Search for the cell housing the specified text and yield its [x, y] center coordinate. 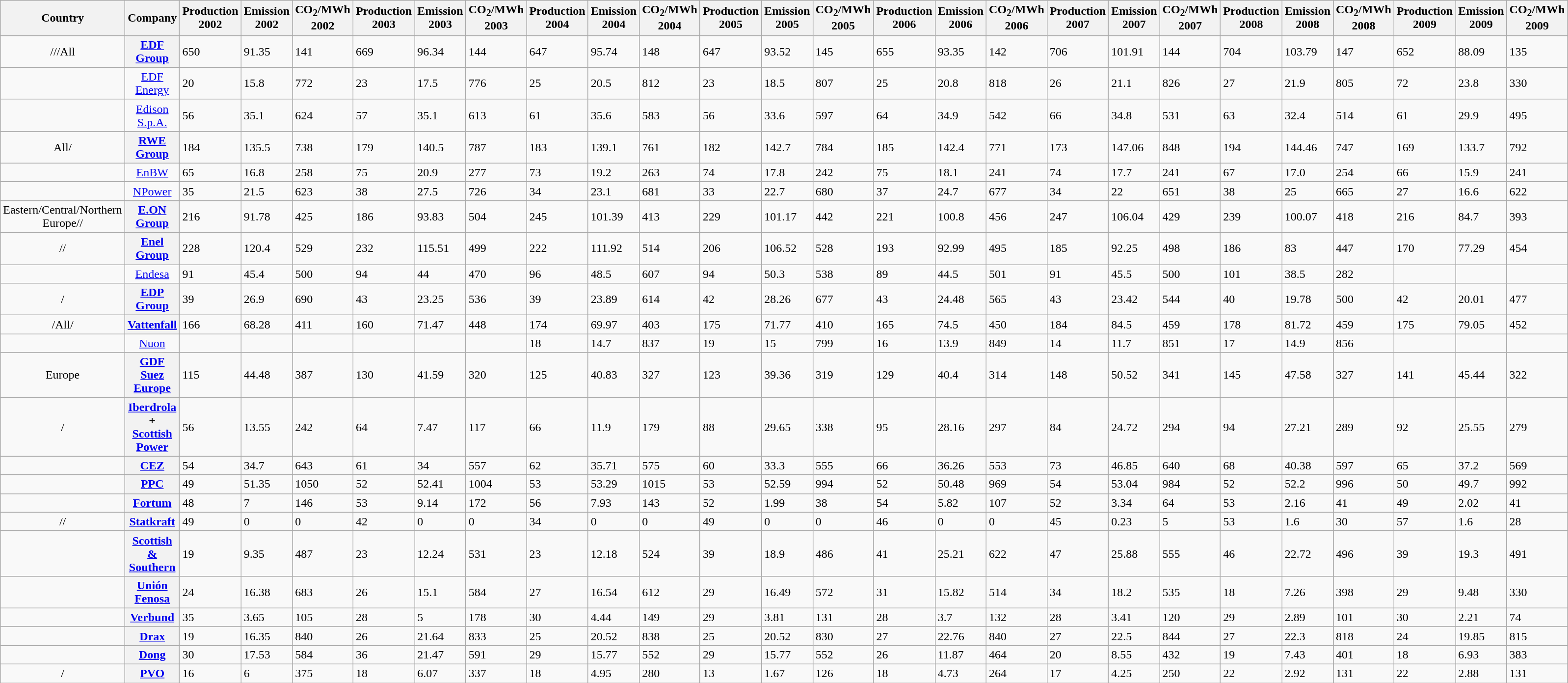
12.18 [613, 553]
2.88 [1481, 674]
996 [1364, 484]
132 [1017, 617]
38.5 [1307, 274]
Production2008 [1251, 18]
63 [1251, 115]
40.4 [960, 375]
477 [1537, 300]
146 [323, 503]
4.25 [1134, 674]
77.29 [1481, 248]
15.8 [266, 83]
20.01 [1481, 300]
623 [323, 191]
264 [1017, 674]
529 [323, 248]
398 [1364, 592]
CEZ [152, 465]
655 [904, 51]
133.7 [1481, 147]
Fortum [152, 503]
19.2 [613, 172]
48.5 [613, 274]
144.46 [1307, 147]
499 [496, 248]
84.7 [1481, 216]
21.64 [440, 636]
69.97 [613, 325]
726 [496, 191]
34.8 [1134, 115]
643 [323, 465]
984 [1190, 484]
337 [496, 674]
25.88 [1134, 553]
830 [843, 636]
1004 [496, 484]
Emission2008 [1307, 18]
15.1 [440, 592]
40.83 [613, 375]
18.5 [787, 83]
565 [1017, 300]
CO2/MWh2007 [1190, 18]
45.4 [266, 274]
23.42 [1134, 300]
79.05 [1481, 325]
20.5 [613, 83]
704 [1251, 51]
553 [1017, 465]
EDP Group [152, 300]
35.6 [613, 115]
88.09 [1481, 51]
681 [670, 191]
28.16 [960, 427]
542 [1017, 115]
3.7 [960, 617]
Verbund [152, 617]
Enel Group [152, 248]
Country [63, 18]
Emission2009 [1481, 18]
Statkraft [152, 521]
130 [384, 375]
498 [1190, 248]
320 [496, 375]
7.26 [1307, 592]
89 [904, 274]
7.93 [613, 503]
41.59 [440, 375]
EDF Energy [152, 83]
11.87 [960, 655]
143 [670, 503]
341 [1190, 375]
36 [384, 655]
612 [670, 592]
15.9 [1481, 172]
34.7 [266, 465]
7.47 [440, 427]
24.48 [960, 300]
Production2002 [210, 18]
3.34 [1134, 503]
22.3 [1307, 636]
2.21 [1481, 617]
2.89 [1307, 617]
34.9 [960, 115]
491 [1537, 553]
20.9 [440, 172]
544 [1190, 300]
452 [1537, 325]
49.7 [1481, 484]
96.34 [440, 51]
669 [384, 51]
Endesa [152, 274]
125 [558, 375]
CO2/MWh2003 [496, 18]
92 [1424, 427]
Emission2006 [960, 18]
92.99 [960, 248]
16.6 [1481, 191]
62 [558, 465]
27.5 [440, 191]
74.5 [960, 325]
Emission2003 [440, 18]
52.41 [440, 484]
536 [496, 300]
CO2/MWh2009 [1537, 18]
44 [440, 274]
650 [210, 51]
174 [558, 325]
6.07 [440, 674]
229 [730, 216]
772 [323, 83]
60 [730, 465]
21.47 [440, 655]
799 [843, 343]
787 [496, 147]
1.99 [787, 503]
120.4 [266, 248]
277 [496, 172]
45.5 [1134, 274]
50.52 [1134, 375]
14 [1078, 343]
1015 [670, 484]
45 [1078, 521]
95.74 [613, 51]
239 [1251, 216]
EDF Group [152, 51]
NPower [152, 191]
18.2 [1134, 592]
792 [1537, 147]
RWE Group [152, 147]
322 [1537, 375]
784 [843, 147]
17.0 [1307, 172]
Production2009 [1424, 18]
13.9 [960, 343]
103.79 [1307, 51]
528 [843, 248]
429 [1190, 216]
101.39 [613, 216]
833 [496, 636]
Unión Fenosa [152, 592]
4.44 [613, 617]
Eastern/Central/Northern Europe// [63, 216]
51.35 [266, 484]
95 [904, 427]
501 [1017, 274]
3.65 [266, 617]
23.1 [613, 191]
24.72 [1134, 427]
464 [1017, 655]
23.8 [1481, 83]
826 [1190, 83]
20.8 [960, 83]
232 [384, 248]
16.35 [266, 636]
CO2/MWh2008 [1364, 18]
33.6 [787, 115]
194 [1251, 147]
17.5 [440, 83]
45.44 [1481, 375]
115.51 [440, 248]
EnBW [152, 172]
13.55 [266, 427]
16.49 [787, 592]
/All/ [63, 325]
815 [1537, 636]
294 [1190, 427]
32.4 [1307, 115]
504 [496, 216]
81.72 [1307, 325]
221 [904, 216]
18.9 [787, 553]
53.29 [613, 484]
36.26 [960, 465]
11.9 [613, 427]
Emission2007 [1134, 18]
140.5 [440, 147]
92.25 [1134, 248]
535 [1190, 592]
93.52 [787, 51]
14.9 [1307, 343]
289 [1364, 427]
572 [843, 592]
9.48 [1481, 592]
Vattenfall [152, 325]
470 [496, 274]
624 [323, 115]
387 [323, 375]
E.ON Group [152, 216]
33 [730, 191]
738 [323, 147]
418 [1364, 216]
7 [266, 503]
2.92 [1307, 674]
Production2006 [904, 18]
848 [1190, 147]
Dong [152, 655]
19.78 [1307, 300]
665 [1364, 191]
250 [1190, 674]
12.24 [440, 553]
375 [323, 674]
106.04 [1134, 216]
538 [843, 274]
CO2/MWh2002 [323, 18]
454 [1537, 248]
96 [558, 274]
450 [1017, 325]
71.77 [787, 325]
761 [670, 147]
PPC [152, 484]
25.21 [960, 553]
120 [1190, 617]
147.06 [1134, 147]
35.71 [613, 465]
992 [1537, 484]
44.48 [266, 375]
170 [1424, 248]
776 [496, 83]
23.89 [613, 300]
Production2005 [730, 18]
135.5 [266, 147]
486 [843, 553]
193 [904, 248]
3.41 [1134, 617]
142.4 [960, 147]
GDF Suez Europe [152, 375]
147 [1364, 51]
680 [843, 191]
27.21 [1307, 427]
683 [323, 592]
432 [1190, 655]
129 [904, 375]
969 [1017, 484]
Company [152, 18]
297 [1017, 427]
575 [670, 465]
383 [1537, 655]
52.59 [787, 484]
6 [266, 674]
26.9 [266, 300]
1050 [323, 484]
33.3 [787, 465]
68 [1251, 465]
Emission2004 [613, 18]
115 [210, 375]
142.7 [787, 147]
126 [843, 674]
447 [1364, 248]
282 [1364, 274]
17.53 [266, 655]
21.9 [1307, 83]
40 [1251, 300]
19.3 [1481, 553]
Iberdrola + Scottish Power [152, 427]
117 [496, 427]
Production2007 [1078, 18]
18.1 [960, 172]
16.8 [266, 172]
14.7 [613, 343]
44.5 [960, 274]
83 [1307, 248]
805 [1364, 83]
496 [1364, 553]
314 [1017, 375]
6.93 [1481, 655]
47 [1078, 553]
166 [210, 325]
690 [323, 300]
139.1 [613, 147]
Drax [152, 636]
142 [1017, 51]
173 [1078, 147]
106.52 [787, 248]
8.55 [1134, 655]
607 [670, 274]
844 [1190, 636]
401 [1364, 655]
CO2/MWh2006 [1017, 18]
247 [1078, 216]
CO2/MWh2004 [670, 18]
456 [1017, 216]
123 [730, 375]
72 [1424, 83]
Europe [63, 375]
228 [210, 248]
88 [730, 427]
169 [1424, 147]
747 [1364, 147]
557 [496, 465]
53.04 [1134, 484]
17.7 [1134, 172]
263 [670, 172]
47.58 [1307, 375]
50 [1424, 484]
22.5 [1134, 636]
838 [670, 636]
319 [843, 375]
651 [1190, 191]
24.7 [960, 191]
22.7 [787, 191]
5.82 [960, 503]
812 [670, 83]
403 [670, 325]
37.2 [1481, 465]
807 [843, 83]
93.83 [440, 216]
28.26 [787, 300]
279 [1537, 427]
222 [558, 248]
3.81 [787, 617]
652 [1424, 51]
PVO [152, 674]
25.55 [1481, 427]
591 [496, 655]
46.85 [1134, 465]
22.72 [1307, 553]
39.36 [787, 375]
40.38 [1307, 465]
771 [1017, 147]
2.02 [1481, 503]
172 [496, 503]
2.16 [1307, 503]
Production2003 [384, 18]
851 [1190, 343]
614 [670, 300]
31 [904, 592]
524 [670, 553]
706 [1078, 51]
165 [904, 325]
15.82 [960, 592]
91.35 [266, 51]
487 [323, 553]
23.25 [440, 300]
37 [904, 191]
50.48 [960, 484]
Nuon [152, 343]
425 [323, 216]
9.35 [266, 553]
CO2/MWh2005 [843, 18]
50.3 [787, 274]
160 [384, 325]
All/ [63, 147]
7.43 [1307, 655]
21.5 [266, 191]
393 [1537, 216]
101.91 [1134, 51]
105 [323, 617]
16.54 [613, 592]
29.9 [1481, 115]
21.1 [1134, 83]
13 [730, 674]
245 [558, 216]
856 [1364, 343]
29.65 [787, 427]
994 [843, 484]
254 [1364, 172]
Scottish & Southern [152, 553]
///All [63, 51]
411 [323, 325]
640 [1190, 465]
93.35 [960, 51]
206 [730, 248]
135 [1537, 51]
583 [670, 115]
413 [670, 216]
48 [210, 503]
837 [670, 343]
569 [1537, 465]
182 [730, 147]
1.67 [787, 674]
67 [1251, 172]
149 [670, 617]
84 [1078, 427]
107 [1017, 503]
258 [323, 172]
280 [670, 674]
849 [1017, 343]
111.92 [613, 248]
100.07 [1307, 216]
410 [843, 325]
Production2004 [558, 18]
17.8 [787, 172]
101.17 [787, 216]
22.76 [960, 636]
84.5 [1134, 325]
4.95 [613, 674]
9.14 [440, 503]
11.7 [1134, 343]
448 [496, 325]
0.23 [1134, 521]
100.8 [960, 216]
91.78 [266, 216]
15 [787, 343]
442 [843, 216]
338 [843, 427]
16.38 [266, 592]
4.73 [960, 674]
68.28 [266, 325]
52.2 [1307, 484]
Emission2002 [266, 18]
613 [496, 115]
71.47 [440, 325]
Emission2005 [787, 18]
183 [558, 147]
Edison S.p.A. [152, 115]
19.85 [1481, 636]
